Search for the cell housing the specified text and yield its [X, Y] center coordinate. 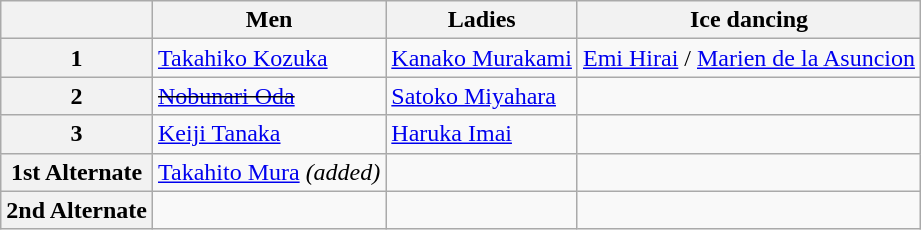
Nobunari Oda [268, 96]
2 [77, 96]
Satoko Miyahara [482, 96]
Kanako Murakami [482, 58]
Takahiko Kozuka [268, 58]
Haruka Imai [482, 134]
Takahito Mura (added) [268, 172]
Ice dancing [748, 20]
1 [77, 58]
1st Alternate [77, 172]
3 [77, 134]
Ladies [482, 20]
Emi Hirai / Marien de la Asuncion [748, 58]
Men [268, 20]
Keiji Tanaka [268, 134]
2nd Alternate [77, 210]
